Extract the [X, Y] coordinate from the center of the cell holding the provided text.  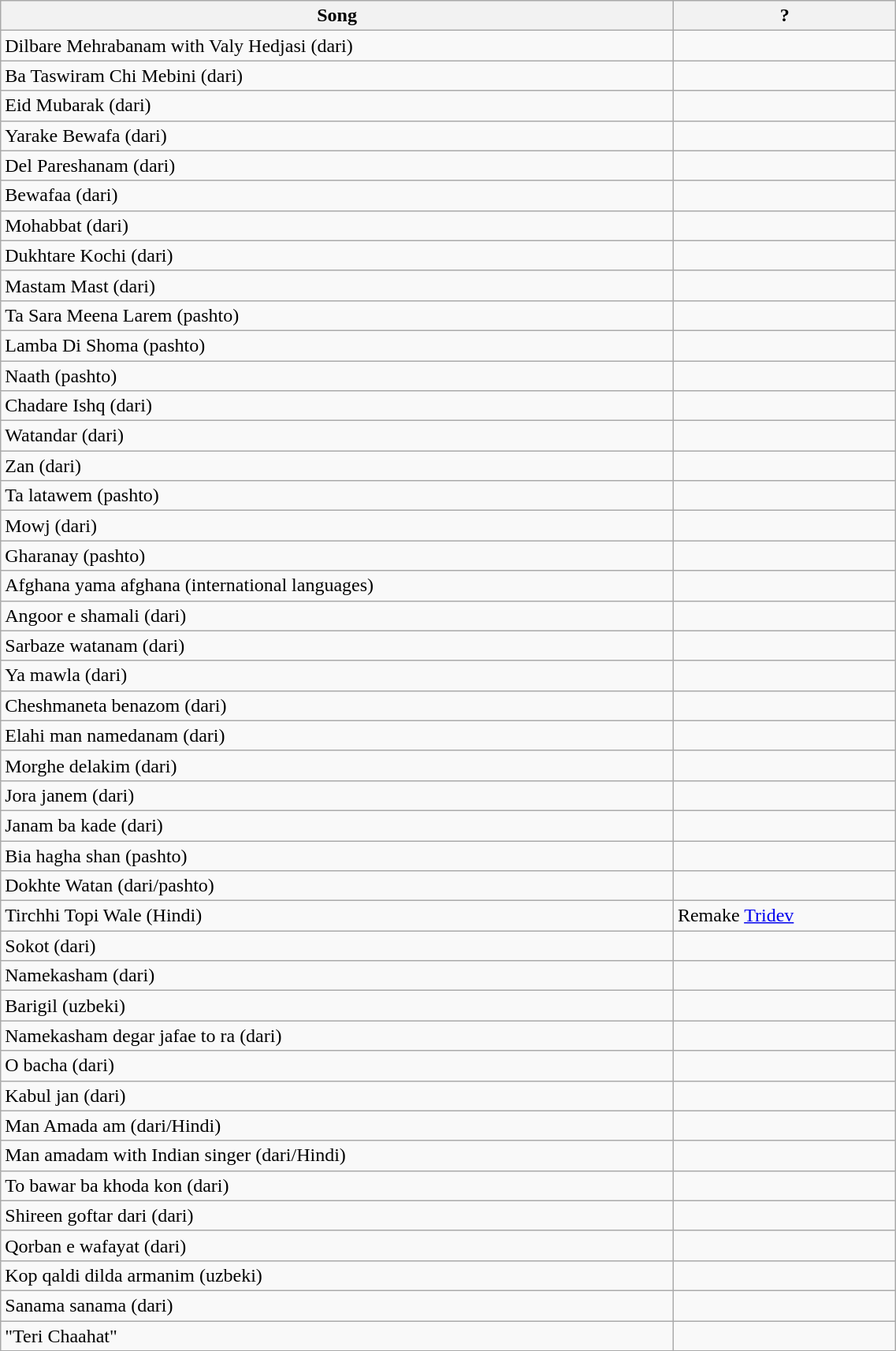
Lamba Di Shoma (pashto) [337, 345]
Bia hagha shan (pashto) [337, 855]
Angoor e shamali (dari) [337, 616]
Sokot (dari) [337, 946]
"Teri Chaahat" [337, 1336]
Janam ba kade (dari) [337, 825]
O bacha (dari) [337, 1066]
Namekasham (dari) [337, 976]
Mowj (dari) [337, 526]
Del Pareshanam (dari) [337, 166]
Dokhte Watan (dari/pashto) [337, 886]
Ta Sara Meena Larem (pashto) [337, 315]
Sanama sanama (dari) [337, 1305]
Barigil (uzbeki) [337, 1006]
Ba Taswiram Chi Mebini (dari) [337, 76]
Naath (pashto) [337, 376]
Ya mawla (dari) [337, 675]
Ta latawem (pashto) [337, 496]
Afghana yama afghana (international languages) [337, 586]
Elahi man namedanam (dari) [337, 735]
Mastam Mast (dari) [337, 285]
Chadare Ishq (dari) [337, 406]
Qorban e wafayat (dari) [337, 1245]
Gharanay (pashto) [337, 556]
Dukhtare Kochi (dari) [337, 255]
Yarake Bewafa (dari) [337, 136]
Watandar (dari) [337, 436]
Sarbaze watanam (dari) [337, 646]
Man amadam with Indian singer (dari/Hindi) [337, 1156]
Kop qaldi dilda armanim (uzbeki) [337, 1275]
To bawar ba khoda kon (dari) [337, 1185]
Tirchhi Topi Wale (Hindi) [337, 916]
Remake Tridev [784, 916]
Dilbare Mehrabanam with Valy Hedjasi (dari) [337, 46]
Zan (dari) [337, 466]
Mohabbat (dari) [337, 225]
Jora janem (dari) [337, 795]
Song [337, 16]
Morghe delakim (dari) [337, 765]
Eid Mubarak (dari) [337, 106]
Bewafaa (dari) [337, 195]
Man Amada am (dari/Hindi) [337, 1126]
Cheshmaneta benazom (dari) [337, 705]
Namekasham degar jafae to ra (dari) [337, 1036]
? [784, 16]
Kabul jan (dari) [337, 1096]
Shireen goftar dari (dari) [337, 1215]
